From the cell containing the given text, extract its center point as (x, y) coordinate. 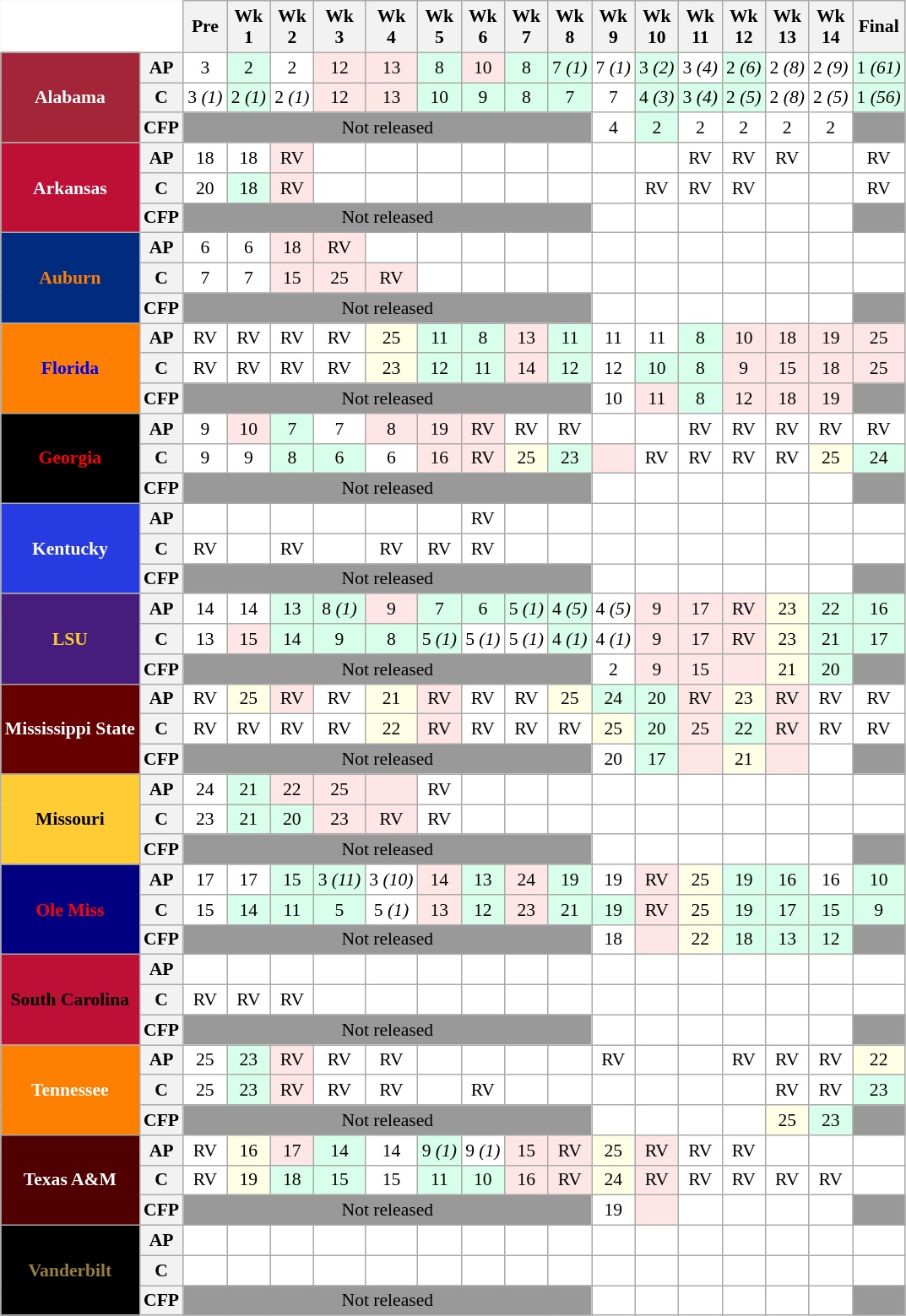
Arkansas (70, 187)
4 (3) (657, 98)
Wk6 (483, 27)
3 (11) (339, 880)
Texas A&M (70, 1180)
Tennessee (70, 1091)
Wk13 (787, 27)
Georgia (70, 459)
Wk10 (657, 27)
5 (339, 910)
8 (1) (339, 609)
Wk7 (527, 27)
Final (879, 27)
LSU (70, 640)
Vanderbilt (70, 1271)
Wk3 (339, 27)
3 (1) (204, 98)
3 (10) (391, 880)
South Carolina (70, 999)
Wk9 (613, 27)
1 (61) (879, 68)
Wk2 (292, 27)
4 (613, 128)
Wk5 (439, 27)
Kentucky (70, 549)
Wk4 (391, 27)
Florida (70, 368)
Wk12 (743, 27)
3 (2) (657, 68)
2 (9) (831, 68)
Pre (204, 27)
Wk14 (831, 27)
Alabama (70, 98)
3 (204, 68)
Wk11 (701, 27)
1 (56) (879, 98)
Auburn (70, 279)
Missouri (70, 819)
Ole Miss (70, 910)
Wk8 (569, 27)
Mississippi State (70, 729)
Wk1 (248, 27)
2 (6) (743, 68)
